Return [X, Y] of the center of cell containing provided text 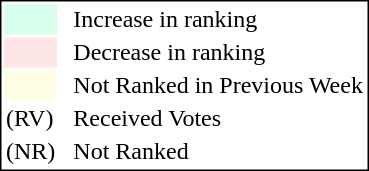
Received Votes [218, 119]
Increase in ranking [218, 19]
Not Ranked in Previous Week [218, 85]
Decrease in ranking [218, 53]
(RV) [30, 119]
Not Ranked [218, 151]
(NR) [30, 151]
